Return [X, Y] of the center of cell containing provided text 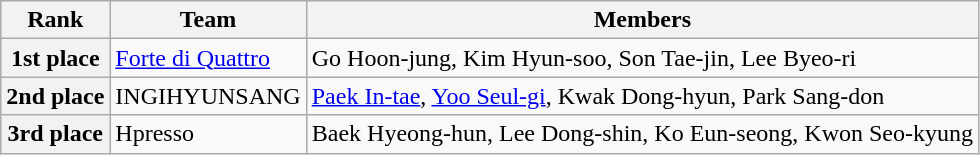
Hpresso [208, 134]
INGIHYUNSANG [208, 96]
Members [642, 20]
2nd place [56, 96]
Paek In-tae, Yoo Seul-gi, Kwak Dong-hyun, Park Sang-don [642, 96]
Baek Hyeong-hun, Lee Dong-shin, Ko Eun-seong, Kwon Seo-kyung [642, 134]
Forte di Quattro [208, 58]
1st place [56, 58]
3rd place [56, 134]
Team [208, 20]
Go Hoon-jung, Kim Hyun-soo, Son Tae-jin, Lee Byeo-ri [642, 58]
Rank [56, 20]
